Provide the (X, Y) coordinate of the cell's center where the given text is located.  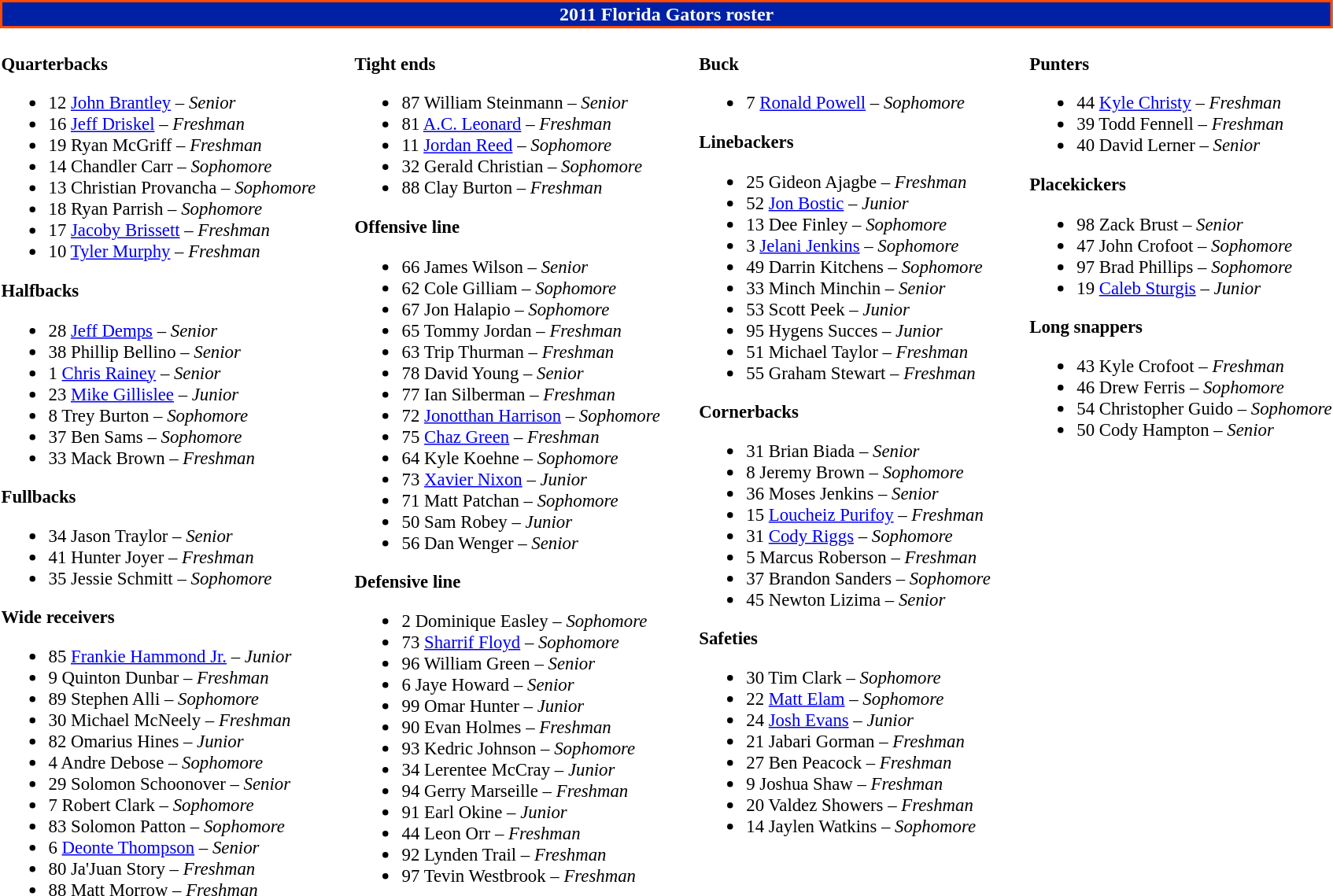
2011 Florida Gators roster (666, 14)
